Search for the cell housing the specified text and yield its [x, y] center coordinate. 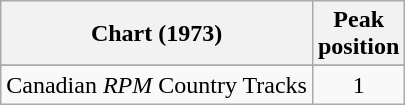
1 [358, 85]
Peakposition [358, 34]
Chart (1973) [157, 34]
Canadian RPM Country Tracks [157, 85]
